Determine the [x, y] coordinate at the center of the cell enclosing the given text.  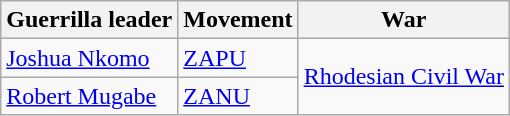
ZAPU [238, 58]
Movement [238, 20]
Rhodesian Civil War [404, 77]
ZANU [238, 96]
Robert Mugabe [90, 96]
Joshua Nkomo [90, 58]
War [404, 20]
Guerrilla leader [90, 20]
